Find where the given text appears and provide that cell's center as [X, Y] coordinate. 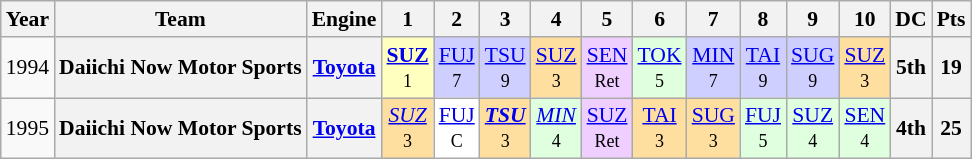
8 [763, 19]
4 [556, 19]
2 [457, 19]
FUJ5 [763, 128]
1994 [28, 68]
Team [180, 19]
TAI3 [659, 128]
25 [952, 128]
SUZ4 [812, 128]
7 [714, 19]
MIN7 [714, 68]
SUZRet [608, 128]
1995 [28, 128]
TSU9 [506, 68]
TAI9 [763, 68]
Pts [952, 19]
10 [864, 19]
SEN4 [864, 128]
3 [506, 19]
TOK5 [659, 68]
5th [910, 68]
1 [408, 19]
DC [910, 19]
SUZ1 [408, 68]
SUG3 [714, 128]
TSU3 [506, 128]
FUJC [457, 128]
6 [659, 19]
4th [910, 128]
SUG9 [812, 68]
19 [952, 68]
MIN4 [556, 128]
5 [608, 19]
Year [28, 19]
FUJ7 [457, 68]
Engine [344, 19]
9 [812, 19]
SENRet [608, 68]
